Locate the cell with the specified text and output its (x, y) center coordinate. 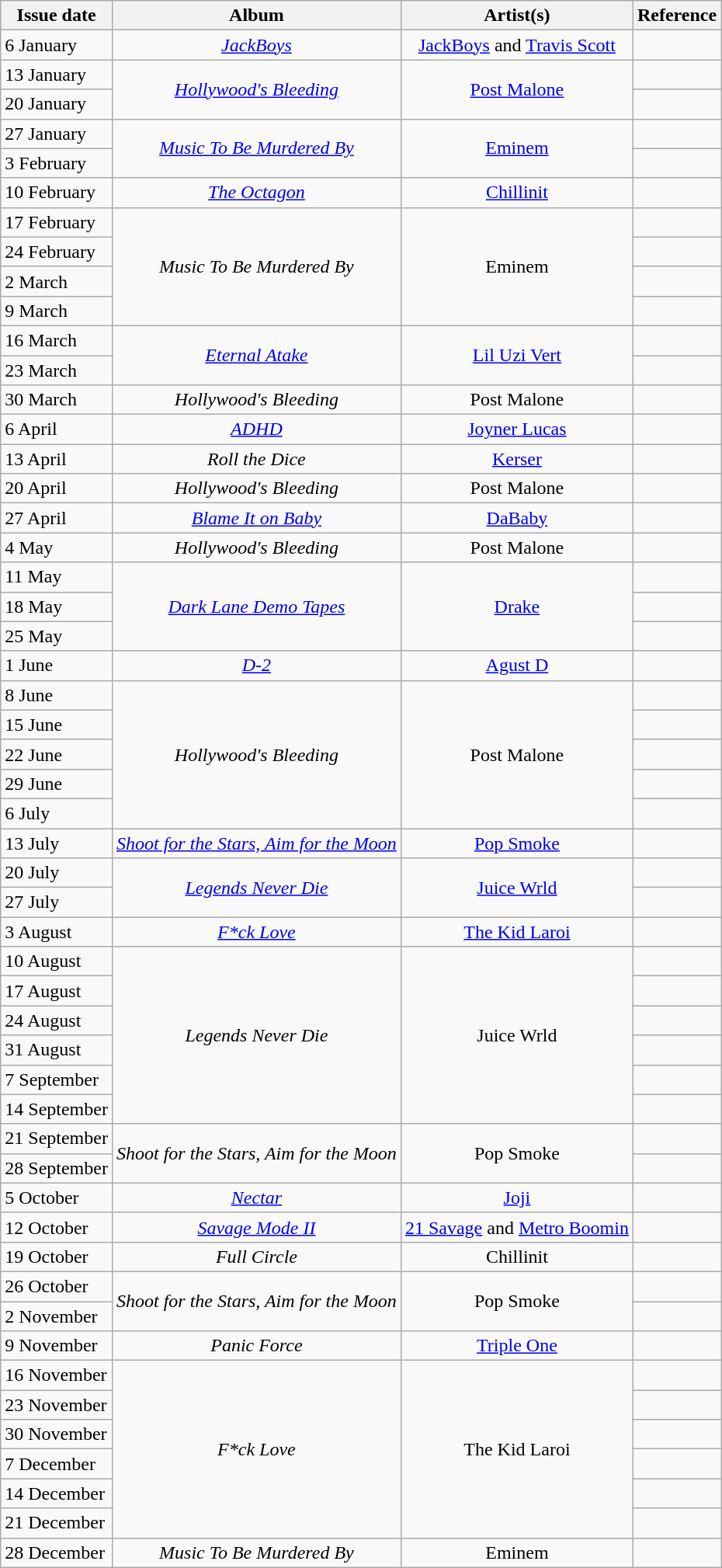
27 January (57, 134)
Album (256, 16)
1 June (57, 666)
Panic Force (256, 1346)
Joji (517, 1198)
30 November (57, 1434)
3 February (57, 163)
9 November (57, 1346)
Roll the Dice (256, 459)
11 May (57, 577)
6 July (57, 813)
Savage Mode II (256, 1227)
8 June (57, 695)
31 August (57, 1050)
Kerser (517, 459)
22 June (57, 754)
13 July (57, 843)
19 October (57, 1257)
5 October (57, 1198)
29 June (57, 784)
23 March (57, 370)
27 April (57, 518)
14 December (57, 1493)
Full Circle (256, 1257)
7 September (57, 1080)
4 May (57, 548)
Agust D (517, 666)
26 October (57, 1286)
2 November (57, 1316)
Dark Lane Demo Tapes (256, 607)
17 February (57, 222)
JackBoys and Travis Scott (517, 45)
16 November (57, 1375)
DaBaby (517, 518)
Artist(s) (517, 16)
20 April (57, 488)
Blame It on Baby (256, 518)
13 January (57, 75)
7 December (57, 1464)
9 March (57, 311)
13 April (57, 459)
24 February (57, 252)
14 September (57, 1109)
Eternal Atake (256, 355)
16 March (57, 340)
30 March (57, 400)
The Octagon (256, 193)
20 January (57, 104)
23 November (57, 1405)
12 October (57, 1227)
Triple One (517, 1346)
6 January (57, 45)
D-2 (256, 666)
18 May (57, 607)
21 Savage and Metro Boomin (517, 1227)
21 December (57, 1523)
28 December (57, 1552)
JackBoys (256, 45)
28 September (57, 1168)
Lil Uzi Vert (517, 355)
27 July (57, 902)
Issue date (57, 16)
Joyner Lucas (517, 429)
20 July (57, 873)
21 September (57, 1139)
10 August (57, 961)
6 April (57, 429)
Nectar (256, 1198)
10 February (57, 193)
Drake (517, 607)
2 March (57, 281)
ADHD (256, 429)
3 August (57, 932)
17 August (57, 991)
Reference (677, 16)
24 August (57, 1020)
15 June (57, 725)
25 May (57, 636)
